Locate the cell with the specified text and output its (X, Y) center coordinate. 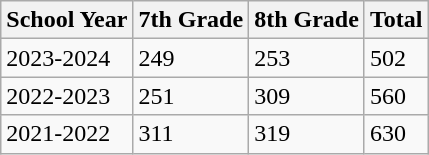
560 (396, 96)
7th Grade (191, 20)
249 (191, 58)
2021-2022 (67, 134)
2022-2023 (67, 96)
251 (191, 96)
253 (307, 58)
8th Grade (307, 20)
School Year (67, 20)
309 (307, 96)
Total (396, 20)
630 (396, 134)
2023-2024 (67, 58)
502 (396, 58)
319 (307, 134)
311 (191, 134)
